Provide the [x, y] coordinate of the cell's center where the given text is located.  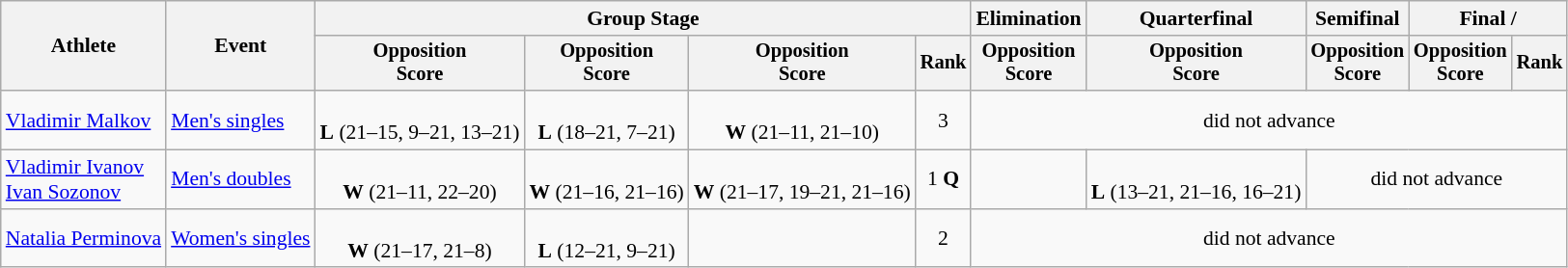
L (13–21, 21–16, 16–21) [1197, 179]
Group Stage [644, 18]
Event [240, 46]
Men's doubles [240, 179]
Athlete [83, 46]
L (18–21, 7–21) [607, 120]
Quarterfinal [1197, 18]
Natalia Perminova [83, 239]
W (21–17, 21–8) [421, 239]
1 Q [944, 179]
Vladimir Malkov [83, 120]
L (12–21, 9–21) [607, 239]
Final / [1488, 18]
3 [944, 120]
Men's singles [240, 120]
W (21–16, 21–16) [607, 179]
W (21–11, 22–20) [421, 179]
Semifinal [1357, 18]
Women's singles [240, 239]
W (21–11, 21–10) [803, 120]
2 [944, 239]
W (21–17, 19–21, 21–16) [803, 179]
Elimination [1029, 18]
Vladimir IvanovIvan Sozonov [83, 179]
L (21–15, 9–21, 13–21) [421, 120]
